Output the (X, Y) coordinate of the center of the cell containing the given text.  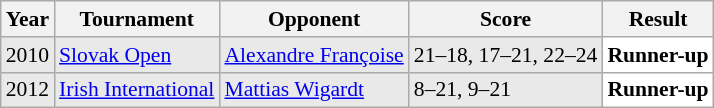
Result (658, 19)
2012 (28, 90)
Year (28, 19)
Alexandre Françoise (314, 55)
Score (506, 19)
Irish International (136, 90)
2010 (28, 55)
21–18, 17–21, 22–24 (506, 55)
Opponent (314, 19)
8–21, 9–21 (506, 90)
Slovak Open (136, 55)
Tournament (136, 19)
Mattias Wigardt (314, 90)
